Provide the (x, y) coordinate of the cell's center where the given text is located.  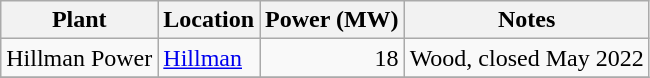
Wood, closed May 2022 (526, 58)
Location (209, 20)
Hillman Power (80, 58)
Plant (80, 20)
18 (332, 58)
Power (MW) (332, 20)
Notes (526, 20)
Hillman (209, 58)
